Extract the (x, y) coordinate from the center of the cell holding the provided text.  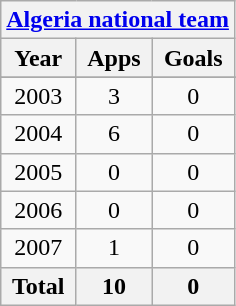
Algeria national team (118, 20)
Year (38, 58)
2007 (38, 248)
2005 (38, 172)
Goals (193, 58)
Apps (114, 58)
2003 (38, 96)
3 (114, 96)
6 (114, 134)
2004 (38, 134)
1 (114, 248)
10 (114, 286)
2006 (38, 210)
Total (38, 286)
